Capture the cell that displays the provided text and extract its (X, Y) central coordinate. 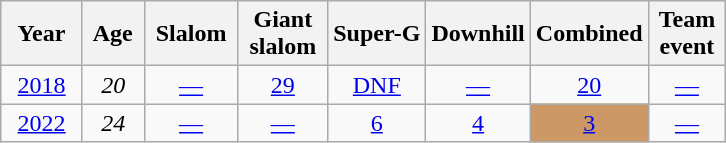
Team event (687, 34)
Combined (589, 34)
29 (283, 85)
24 (113, 123)
Year (42, 34)
DNF (377, 85)
Age (113, 34)
Giant slalom (283, 34)
Super-G (377, 34)
4 (478, 123)
3 (589, 123)
2018 (42, 85)
Downhill (478, 34)
Slalom (191, 34)
6 (377, 123)
2022 (42, 123)
